From the cell containing the given text, extract its center point as [X, Y] coordinate. 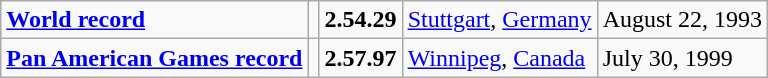
2.54.29 [360, 20]
2.57.97 [360, 58]
July 30, 1999 [682, 58]
Pan American Games record [154, 58]
Winnipeg, Canada [500, 58]
World record [154, 20]
Stuttgart, Germany [500, 20]
August 22, 1993 [682, 20]
